Return the [X, Y] coordinate for the center point of the cell that contains the specified text.  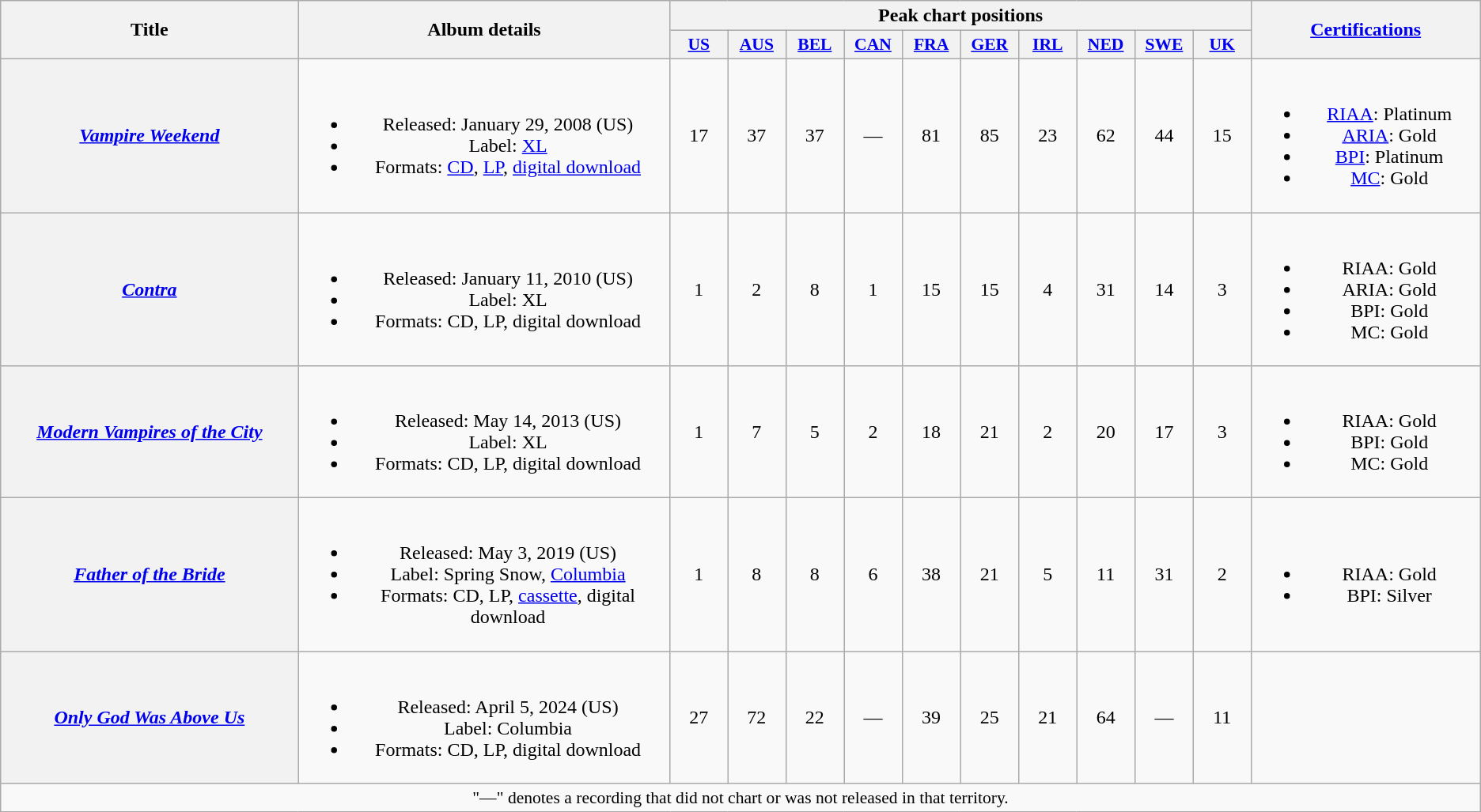
"—" denotes a recording that did not chart or was not released in that territory. [740, 798]
Modern Vampires of the City [150, 432]
81 [931, 135]
Certifications [1365, 30]
AUS [757, 45]
Title [150, 30]
38 [931, 575]
RIAA: GoldARIA: GoldBPI: GoldMC: Gold [1365, 289]
64 [1106, 718]
Contra [150, 289]
RIAA: GoldBPI: GoldMC: Gold [1365, 432]
Only God Was Above Us [150, 718]
UK [1222, 45]
72 [757, 718]
Vampire Weekend [150, 135]
18 [931, 432]
Father of the Bride [150, 575]
NED [1106, 45]
62 [1106, 135]
25 [990, 718]
22 [815, 718]
CAN [873, 45]
20 [1106, 432]
US [699, 45]
6 [873, 575]
44 [1164, 135]
Peak chart positions [960, 16]
GER [990, 45]
27 [699, 718]
7 [757, 432]
39 [931, 718]
Released: April 5, 2024 (US)Label: ColumbiaFormats: CD, LP, digital download [484, 718]
85 [990, 135]
4 [1047, 289]
Released: January 11, 2010 (US)Label: XLFormats: CD, LP, digital download [484, 289]
Released: May 14, 2013 (US)Label: XLFormats: CD, LP, digital download [484, 432]
BEL [815, 45]
SWE [1164, 45]
Released: May 3, 2019 (US)Label: Spring Snow, ColumbiaFormats: CD, LP, cassette, digital download [484, 575]
14 [1164, 289]
FRA [931, 45]
Released: January 29, 2008 (US)Label: XLFormats: CD, LP, digital download [484, 135]
RIAA: PlatinumARIA: GoldBPI: PlatinumMC: Gold [1365, 135]
IRL [1047, 45]
RIAA: GoldBPI: Silver [1365, 575]
Album details [484, 30]
23 [1047, 135]
